Identify which cell holds the provided text, then report its (X, Y) central coordinate. 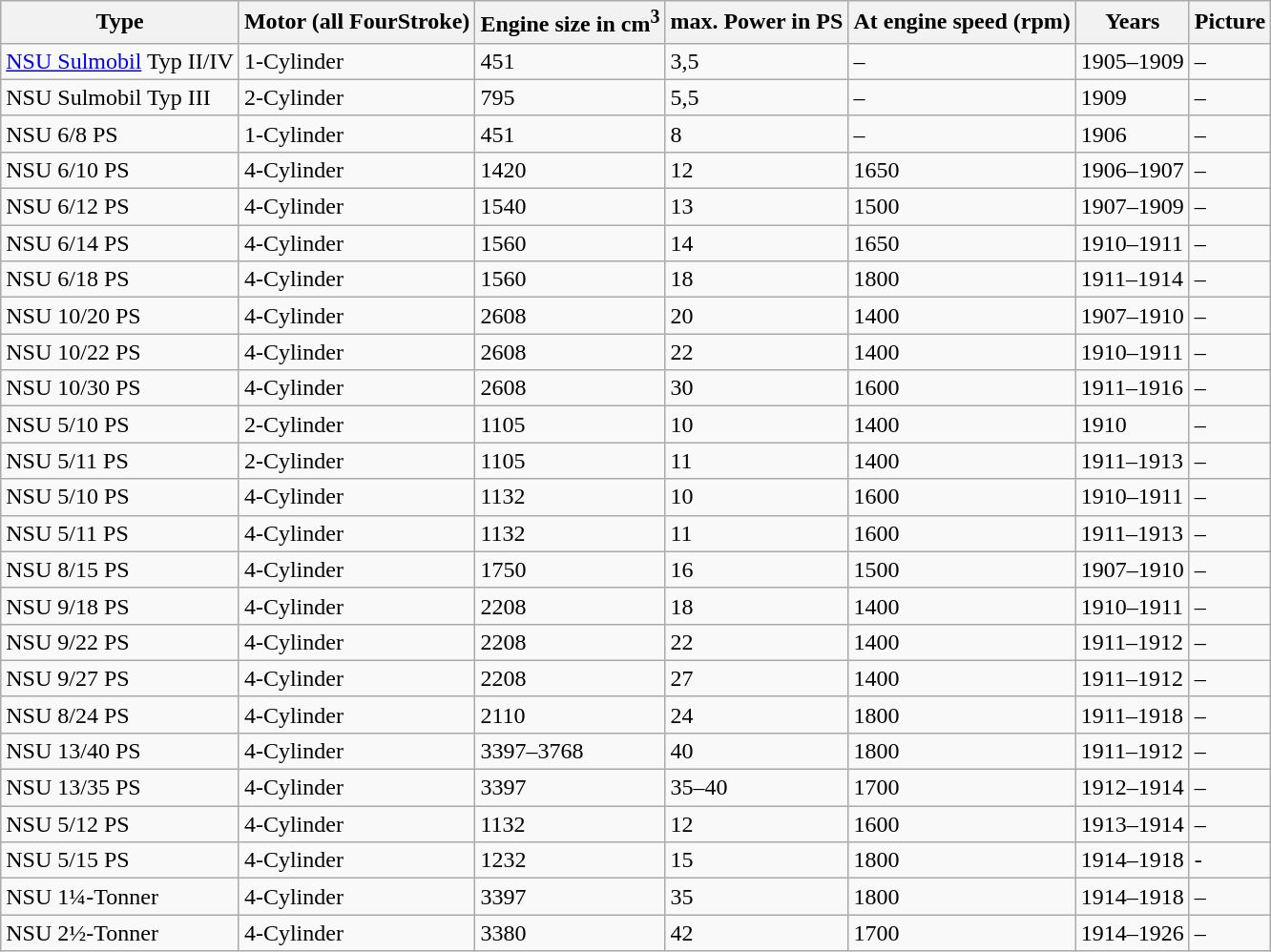
NSU Sulmobil Typ III (120, 97)
NSU 5/12 PS (120, 824)
NSU 9/18 PS (120, 606)
1913–1914 (1132, 824)
NSU 6/8 PS (120, 134)
1911–1916 (1132, 388)
5,5 (757, 97)
NSU 10/22 PS (120, 352)
16 (757, 569)
1540 (571, 207)
35 (757, 897)
1909 (1132, 97)
NSU 6/18 PS (120, 279)
NSU Sulmobil Typ II/IV (120, 61)
15 (757, 860)
1911–1914 (1132, 279)
NSU 2½-Tonner (120, 933)
35–40 (757, 788)
1907–1909 (1132, 207)
NSU 6/14 PS (120, 243)
Picture (1229, 23)
8 (757, 134)
3397–3768 (571, 751)
NSU 13/35 PS (120, 788)
1906 (1132, 134)
2110 (571, 714)
- (1229, 860)
NSU 5/15 PS (120, 860)
At engine speed (rpm) (962, 23)
795 (571, 97)
NSU 13/40 PS (120, 751)
1906–1907 (1132, 170)
1905–1909 (1132, 61)
1911–1918 (1132, 714)
40 (757, 751)
20 (757, 316)
NSU 9/22 PS (120, 642)
NSU 8/24 PS (120, 714)
13 (757, 207)
14 (757, 243)
1912–1914 (1132, 788)
42 (757, 933)
1232 (571, 860)
NSU 9/27 PS (120, 678)
Motor (all FourStroke) (357, 23)
1420 (571, 170)
3380 (571, 933)
max. Power in PS (757, 23)
1750 (571, 569)
24 (757, 714)
30 (757, 388)
NSU 6/10 PS (120, 170)
NSU 10/20 PS (120, 316)
1910 (1132, 424)
Engine size in cm3 (571, 23)
NSU 1¼-Tonner (120, 897)
27 (757, 678)
NSU 6/12 PS (120, 207)
NSU 10/30 PS (120, 388)
Type (120, 23)
1914–1926 (1132, 933)
3,5 (757, 61)
Years (1132, 23)
NSU 8/15 PS (120, 569)
